Identify which cell holds the provided text, then report its (x, y) central coordinate. 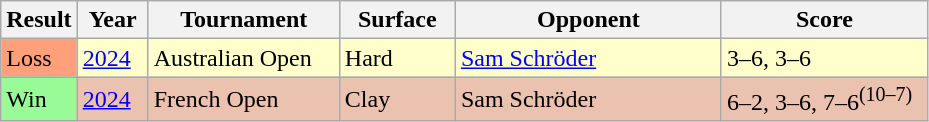
Clay (397, 100)
Surface (397, 20)
3–6, 3–6 (824, 58)
Tournament (244, 20)
French Open (244, 100)
Loss (39, 58)
Result (39, 20)
Hard (397, 58)
Australian Open (244, 58)
Opponent (588, 20)
Year (112, 20)
6–2, 3–6, 7–6(10–7) (824, 100)
Score (824, 20)
Win (39, 100)
